Find where the given text appears and provide that cell's center as (X, Y) coordinate. 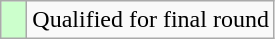
Qualified for final round (151, 20)
